Pinpoint the cell where the given text exists, returning its [x, y] midpoint coordinate. 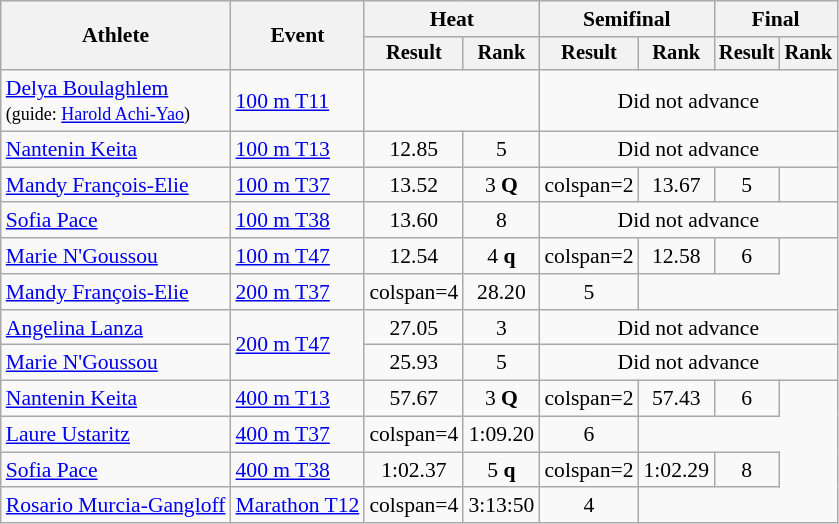
27.05 [414, 328]
3:13:50 [501, 506]
3 [501, 328]
Rosario Murcia-Gangloff [116, 506]
400 m T38 [297, 470]
Final [776, 19]
Angelina Lanza [116, 328]
1:02.29 [676, 470]
200 m T37 [297, 292]
Delya Boulaghlem(guide: Harold Achi-Yao) [116, 100]
100 m T47 [297, 256]
25.93 [414, 363]
12.54 [414, 256]
200 m T47 [297, 346]
400 m T13 [297, 399]
Heat [452, 19]
100 m T13 [297, 150]
5 q [501, 470]
13.60 [414, 221]
Semifinal [626, 19]
13.52 [414, 185]
100 m T38 [297, 221]
12.85 [414, 150]
100 m T37 [297, 185]
Event [297, 36]
4 [588, 506]
57.43 [676, 399]
13.67 [676, 185]
28.20 [501, 292]
Athlete [116, 36]
Laure Ustaritz [116, 435]
4 q [501, 256]
400 m T37 [297, 435]
12.58 [676, 256]
1:02.37 [414, 470]
1:09.20 [501, 435]
Marathon T12 [297, 506]
100 m T11 [297, 100]
57.67 [414, 399]
